For the text-containing cell, return its midpoint in [X, Y] coordinate format. 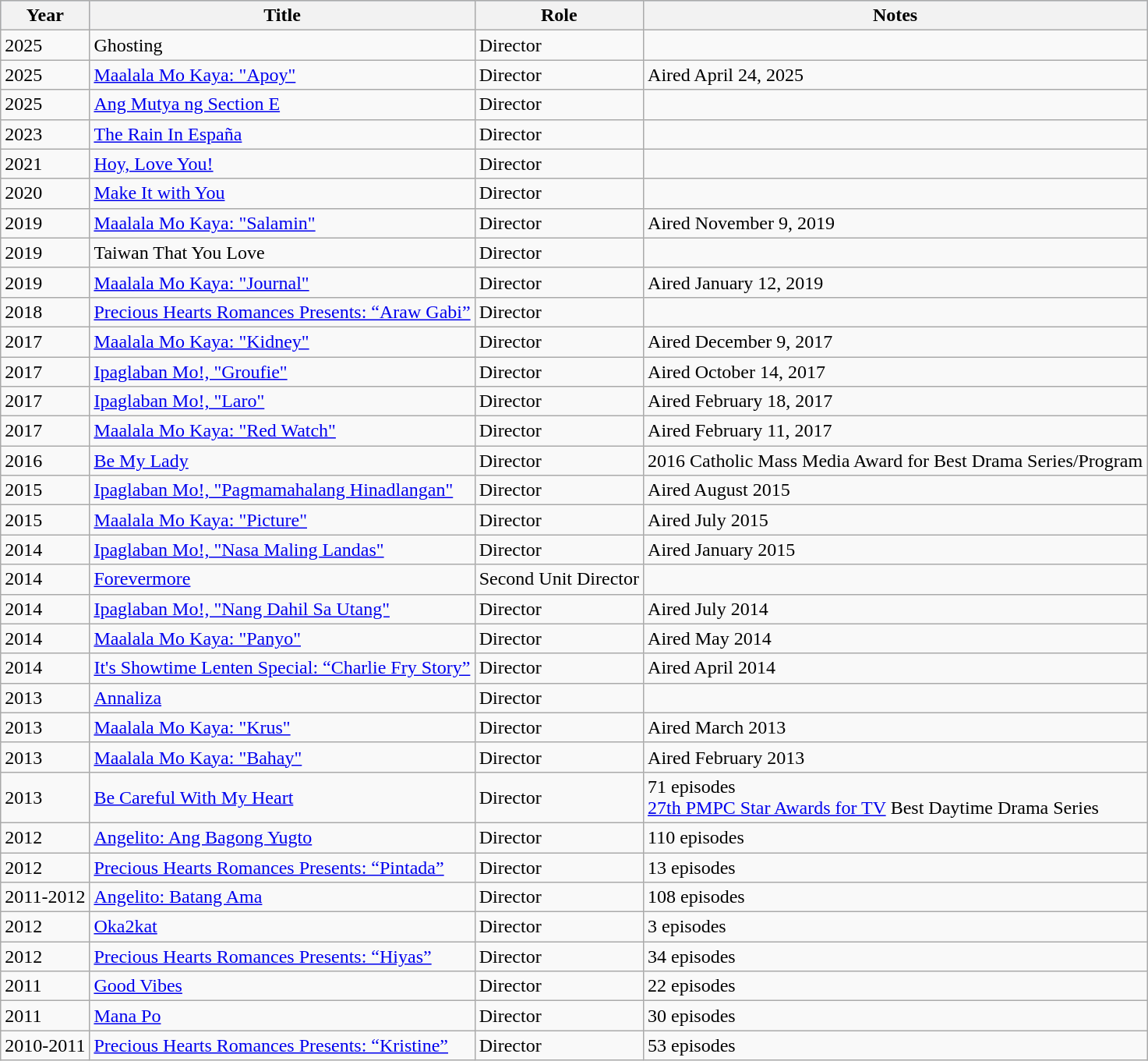
110 episodes [895, 837]
Make It with You [282, 193]
Role [559, 16]
Ipaglaban Mo!, "Nang Dahil Sa Utang" [282, 609]
Precious Hearts Romances Presents: “Araw Gabi” [282, 312]
Aired April 2014 [895, 668]
Maalala Mo Kaya: "Picture" [282, 520]
Maalala Mo Kaya: "Krus" [282, 727]
Aired December 9, 2017 [895, 341]
30 episodes [895, 1016]
2010-2011 [45, 1045]
22 episodes [895, 986]
Second Unit Director [559, 579]
2021 [45, 164]
2020 [45, 193]
It's Showtime Lenten Special: “Charlie Fry Story” [282, 668]
The Rain In España [282, 134]
Ghosting [282, 45]
Aired July 2015 [895, 520]
Aired January 12, 2019 [895, 282]
Annaliza [282, 698]
Aired October 14, 2017 [895, 372]
Be Careful With My Heart [282, 797]
Forevermore [282, 579]
Notes [895, 16]
Aired November 9, 2019 [895, 223]
Maalala Mo Kaya: "Kidney" [282, 341]
2018 [45, 312]
Taiwan That You Love [282, 253]
Title [282, 16]
2016 [45, 461]
Aired May 2014 [895, 638]
Precious Hearts Romances Presents: “Hiyas” [282, 957]
Maalala Mo Kaya: "Bahay" [282, 757]
Hoy, Love You! [282, 164]
Precious Hearts Romances Presents: “Pintada” [282, 868]
Ang Mutya ng Section E [282, 104]
34 episodes [895, 957]
Ipaglaban Mo!, "Nasa Maling Landas" [282, 550]
Maalala Mo Kaya: "Red Watch" [282, 431]
Maalala Mo Kaya: "Panyo" [282, 638]
Aired February 2013 [895, 757]
Maalala Mo Kaya: "Apoy" [282, 75]
71 episodes 27th PMPC Star Awards for TV Best Daytime Drama Series [895, 797]
Be My Lady [282, 461]
Oka2kat [282, 927]
Aired March 2013 [895, 727]
2023 [45, 134]
Aired August 2015 [895, 490]
108 episodes [895, 897]
Aired April 24, 2025 [895, 75]
2016 Catholic Mass Media Award for Best Drama Series/Program [895, 461]
Maalala Mo Kaya: "Journal" [282, 282]
Ipaglaban Mo!, "Laro" [282, 401]
Aired January 2015 [895, 550]
Good Vibes [282, 986]
Maalala Mo Kaya: "Salamin" [282, 223]
Aired July 2014 [895, 609]
Ipaglaban Mo!, "Groufie" [282, 372]
Year [45, 16]
Aired February 11, 2017 [895, 431]
Precious Hearts Romances Presents: “Kristine” [282, 1045]
3 episodes [895, 927]
Aired February 18, 2017 [895, 401]
2011-2012 [45, 897]
Angelito: Batang Ama [282, 897]
53 episodes [895, 1045]
Mana Po [282, 1016]
13 episodes [895, 868]
Angelito: Ang Bagong Yugto [282, 837]
Ipaglaban Mo!, "Pagmamahalang Hinadlangan" [282, 490]
